Identify which cell holds the provided text, then report its (x, y) central coordinate. 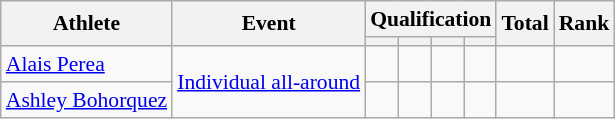
Alais Perea (86, 64)
Rank (584, 24)
Qualification (430, 19)
Individual all-around (268, 82)
Athlete (86, 24)
Total (524, 24)
Ashley Bohorquez (86, 100)
Event (268, 24)
